For the text-containing cell, return its midpoint in (X, Y) coordinate format. 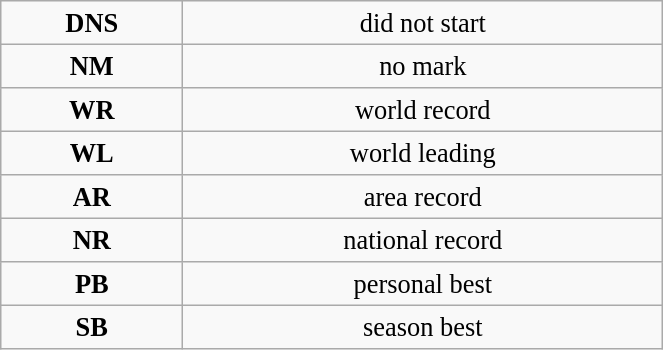
season best (423, 327)
SB (92, 327)
no mark (423, 66)
NR (92, 240)
PB (92, 284)
area record (423, 197)
DNS (92, 22)
did not start (423, 22)
national record (423, 240)
AR (92, 197)
personal best (423, 284)
world leading (423, 153)
WL (92, 153)
NM (92, 66)
world record (423, 109)
WR (92, 109)
